Provide the (x, y) coordinate of the cell's center where the given text is located.  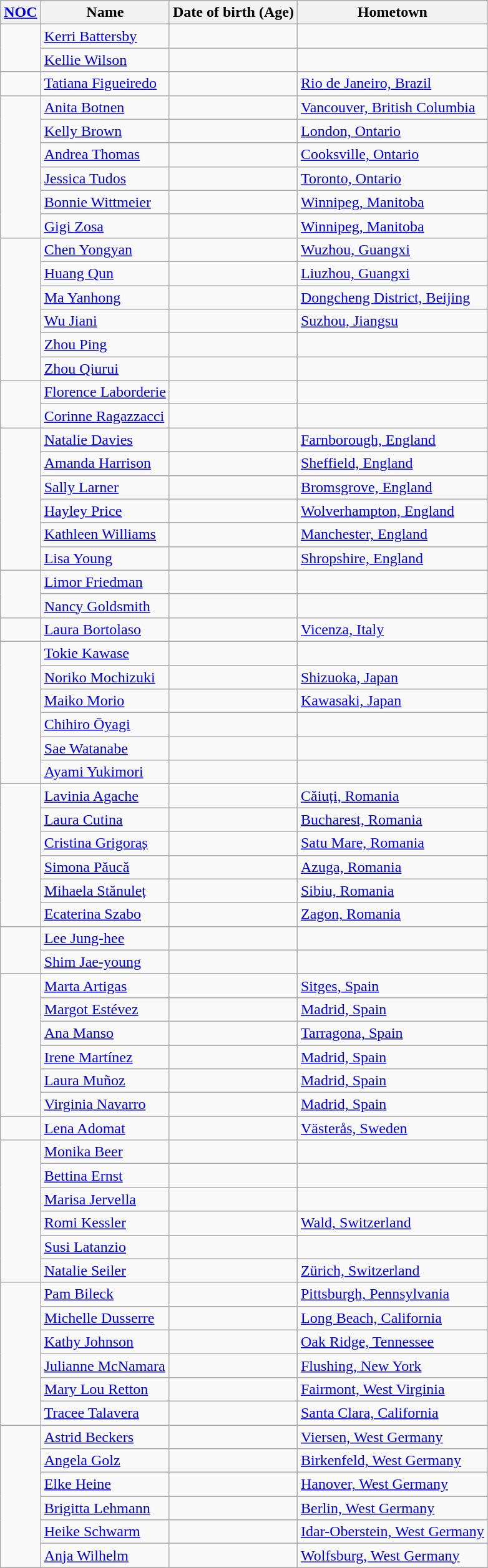
Flushing, New York (392, 1365)
Name (105, 12)
Ayami Yukimori (105, 772)
Idar-Oberstein, West Germany (392, 1532)
Elke Heine (105, 1484)
Zhou Ping (105, 345)
Chihiro Ōyagi (105, 725)
Cooksville, Ontario (392, 155)
Natalie Davies (105, 440)
Lisa Young (105, 558)
Gigi Zosa (105, 226)
Lee Jung-hee (105, 938)
Wu Jiani (105, 321)
Bucharest, Romania (392, 820)
Zürich, Switzerland (392, 1270)
Farnborough, England (392, 440)
Julianne McNamara (105, 1365)
Pittsburgh, Pennsylvania (392, 1294)
Marta Artigas (105, 985)
Limor Friedman (105, 582)
Vancouver, British Columbia (392, 107)
Simona Păucă (105, 867)
Wald, Switzerland (392, 1223)
Cristina Grigoraș (105, 843)
Sally Larner (105, 487)
Chen Yongyan (105, 249)
Shim Jae-young (105, 962)
Manchester, England (392, 535)
Shizuoka, Japan (392, 677)
NOC (21, 12)
Astrid Beckers (105, 1436)
Zhou Qiurui (105, 369)
Long Beach, California (392, 1318)
Satu Mare, Romania (392, 843)
Sae Watanabe (105, 748)
Date of birth (Age) (233, 12)
Laura Muñoz (105, 1081)
Romi Kessler (105, 1223)
Wolverhampton, England (392, 511)
Andrea Thomas (105, 155)
Shropshire, England (392, 558)
Huang Qun (105, 273)
Laura Bortolaso (105, 629)
Michelle Dusserre (105, 1318)
Azuga, Romania (392, 867)
Kathleen Williams (105, 535)
Fairmont, West Virginia (392, 1389)
Wolfsburg, West Germany (392, 1556)
Hayley Price (105, 511)
Corinne Ragazzacci (105, 416)
Kellie Wilson (105, 60)
Dongcheng District, Beijing (392, 298)
Căiuți, Romania (392, 796)
Bettina Ernst (105, 1176)
Ma Yanhong (105, 298)
Suzhou, Jiangsu (392, 321)
Noriko Mochizuki (105, 677)
Toronto, Ontario (392, 178)
Angela Golz (105, 1461)
Vicenza, Italy (392, 629)
Lena Adomat (105, 1128)
Susi Latanzio (105, 1247)
Kawasaki, Japan (392, 701)
Zagon, Romania (392, 914)
Monika Beer (105, 1152)
Heike Schwarm (105, 1532)
Sitges, Spain (392, 985)
Bromsgrove, England (392, 487)
Virginia Navarro (105, 1105)
Lavinia Agache (105, 796)
Sibiu, Romania (392, 891)
London, Ontario (392, 131)
Natalie Seiler (105, 1270)
Maiko Morio (105, 701)
Viersen, West Germany (392, 1436)
Florence Laborderie (105, 392)
Jessica Tudos (105, 178)
Brigitta Lehmann (105, 1508)
Kathy Johnson (105, 1342)
Nancy Goldsmith (105, 606)
Anja Wilhelm (105, 1556)
Kerri Battersby (105, 36)
Wuzhou, Guangxi (392, 249)
Sheffield, England (392, 463)
Berlin, West Germany (392, 1508)
Liuzhou, Guangxi (392, 273)
Tatiana Figueiredo (105, 84)
Margot Estévez (105, 1009)
Tracee Talavera (105, 1413)
Santa Clara, California (392, 1413)
Irene Martínez (105, 1057)
Tokie Kawase (105, 653)
Tarragona, Spain (392, 1033)
Bonnie Wittmeier (105, 202)
Rio de Janeiro, Brazil (392, 84)
Mary Lou Retton (105, 1389)
Oak Ridge, Tennessee (392, 1342)
Mihaela Stănuleț (105, 891)
Kelly Brown (105, 131)
Marisa Jervella (105, 1199)
Hanover, West Germany (392, 1484)
Anita Botnen (105, 107)
Birkenfeld, West Germany (392, 1461)
Amanda Harrison (105, 463)
Hometown (392, 12)
Västerås, Sweden (392, 1128)
Laura Cutina (105, 820)
Pam Bileck (105, 1294)
Ana Manso (105, 1033)
Ecaterina Szabo (105, 914)
